Provide the (X, Y) coordinate of the cell's center where the given text is located.  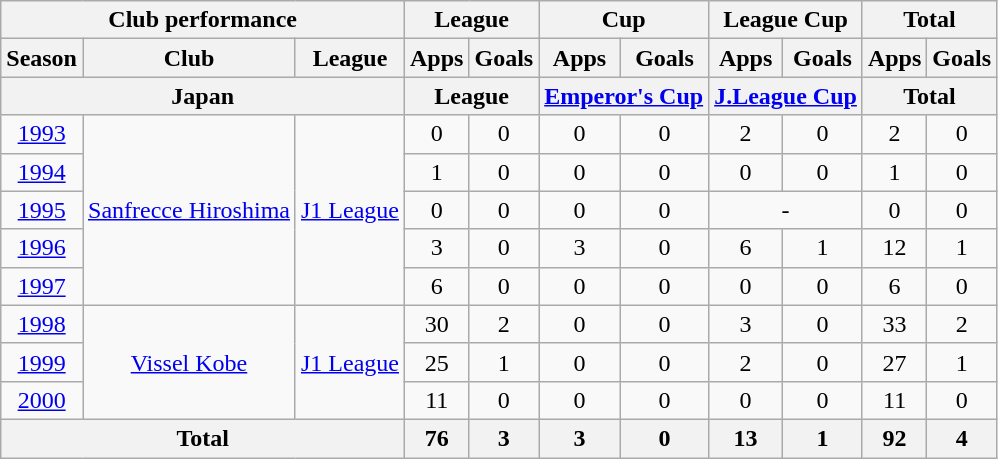
33 (894, 324)
1995 (42, 210)
Club performance (203, 20)
4 (962, 438)
1997 (42, 286)
Cup (624, 20)
Emperor's Cup (624, 96)
Club (188, 58)
Season (42, 58)
J.League Cup (786, 96)
1993 (42, 134)
1998 (42, 324)
- (786, 210)
1999 (42, 362)
Vissel Kobe (188, 362)
25 (437, 362)
27 (894, 362)
76 (437, 438)
1994 (42, 172)
13 (746, 438)
League Cup (786, 20)
1996 (42, 248)
2000 (42, 400)
30 (437, 324)
92 (894, 438)
12 (894, 248)
Japan (203, 96)
Sanfrecce Hiroshima (188, 210)
